For the text-containing cell, return its midpoint in [X, Y] coordinate format. 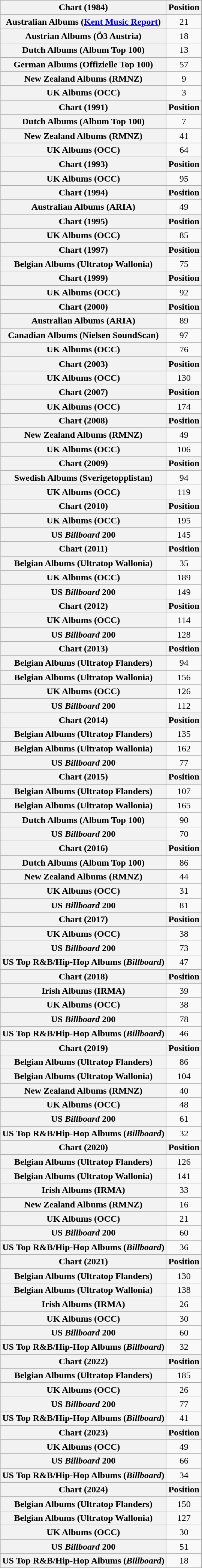
Chart (2022) [83, 1361]
57 [184, 64]
150 [184, 1504]
7 [184, 121]
35 [184, 563]
104 [184, 1076]
Chart (2010) [83, 506]
36 [184, 1247]
64 [184, 150]
174 [184, 406]
185 [184, 1376]
Chart (2003) [83, 364]
Chart (2024) [83, 1489]
114 [184, 620]
76 [184, 349]
Chart (1991) [83, 107]
156 [184, 677]
46 [184, 1033]
Chart (1999) [83, 278]
81 [184, 905]
48 [184, 1105]
Canadian Albums (Nielsen SoundScan) [83, 335]
Chart (2014) [83, 720]
Swedish Albums (Sverigetopplistan) [83, 478]
85 [184, 235]
106 [184, 449]
33 [184, 1190]
Chart (1984) [83, 7]
66 [184, 1461]
Chart (2012) [83, 606]
135 [184, 734]
Australian Albums (Kent Music Report) [83, 22]
73 [184, 948]
Chart (2007) [83, 392]
128 [184, 635]
92 [184, 292]
90 [184, 820]
141 [184, 1176]
89 [184, 321]
195 [184, 520]
Chart (1993) [83, 164]
Chart (1997) [83, 250]
Chart (2011) [83, 549]
189 [184, 577]
95 [184, 179]
Chart (2000) [83, 307]
138 [184, 1290]
165 [184, 805]
34 [184, 1475]
119 [184, 492]
97 [184, 335]
Chart (2021) [83, 1261]
78 [184, 1019]
German Albums (Offizielle Top 100) [83, 64]
107 [184, 791]
Chart (2017) [83, 920]
Chart (2016) [83, 848]
145 [184, 535]
Chart (2020) [83, 1148]
40 [184, 1091]
127 [184, 1518]
Chart (2013) [83, 649]
Chart (1994) [83, 193]
39 [184, 991]
51 [184, 1547]
149 [184, 592]
31 [184, 891]
75 [184, 264]
Chart (2009) [83, 464]
Chart (2018) [83, 976]
3 [184, 93]
44 [184, 877]
Chart (1995) [83, 221]
Chart (2015) [83, 777]
9 [184, 79]
Chart (2023) [83, 1432]
162 [184, 748]
16 [184, 1204]
61 [184, 1119]
Chart (2008) [83, 421]
Chart (2019) [83, 1048]
112 [184, 706]
70 [184, 834]
13 [184, 50]
Austrian Albums (Ö3 Austria) [83, 36]
47 [184, 962]
